Determine the [X, Y] coordinate at the center of the cell enclosing the given text.  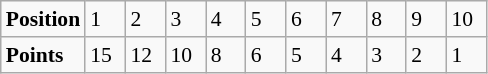
Points [43, 55]
15 [105, 55]
7 [346, 19]
12 [145, 55]
9 [426, 19]
Position [43, 19]
